Identify which cell holds the provided text, then report its (x, y) central coordinate. 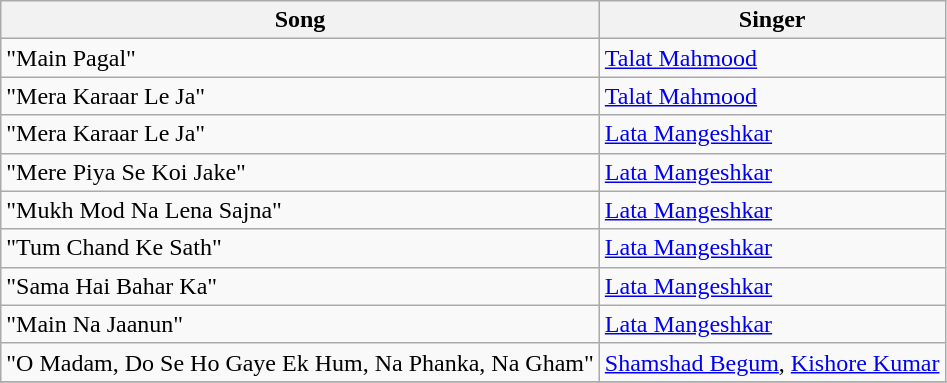
"Sama Hai Bahar Ka" (300, 286)
"Mukh Mod Na Lena Sajna" (300, 210)
Singer (772, 20)
"Main Na Jaanun" (300, 324)
Song (300, 20)
"O Madam, Do Se Ho Gaye Ek Hum, Na Phanka, Na Gham" (300, 362)
Shamshad Begum, Kishore Kumar (772, 362)
"Mere Piya Se Koi Jake" (300, 172)
"Main Pagal" (300, 58)
"Tum Chand Ke Sath" (300, 248)
